Provide the [x, y] coordinate of the cell's center where the given text is located.  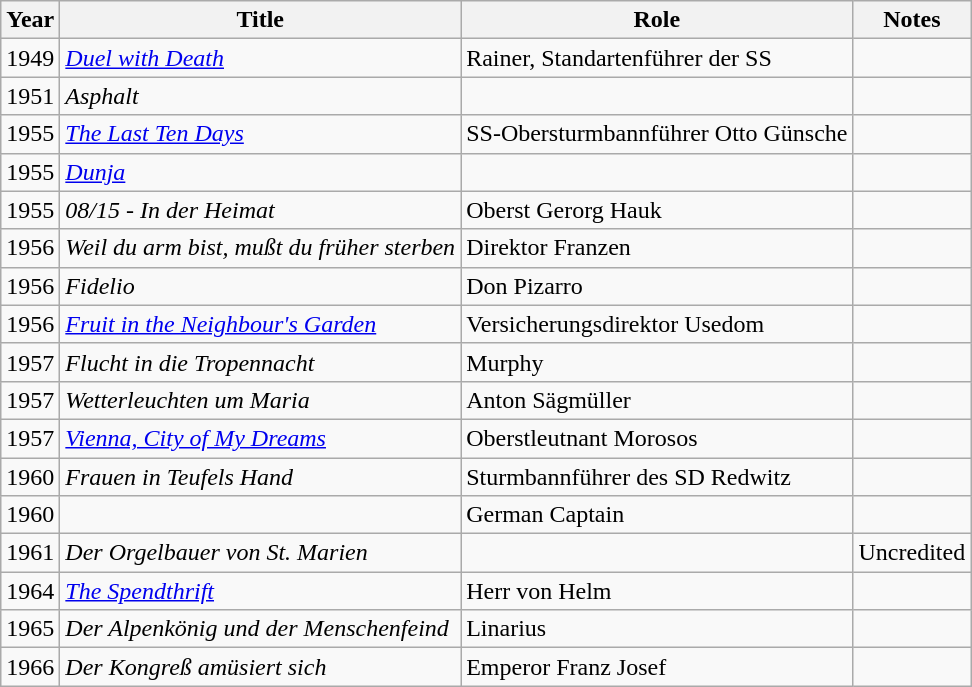
Weil du arm bist, mußt du früher sterben [260, 248]
1961 [30, 553]
Rainer, Standartenführer der SS [657, 58]
1964 [30, 591]
08/15 - In der Heimat [260, 210]
1966 [30, 667]
Emperor Franz Josef [657, 667]
1949 [30, 58]
Versicherungsdirektor Usedom [657, 324]
Der Kongreß amüsiert sich [260, 667]
Frauen in Teufels Hand [260, 477]
Linarius [657, 629]
Year [30, 20]
Title [260, 20]
SS-Obersturmbannführer Otto Günsche [657, 134]
Anton Sägmüller [657, 400]
Herr von Helm [657, 591]
Sturmbannführer des SD Redwitz [657, 477]
Notes [912, 20]
Dunja [260, 172]
German Captain [657, 515]
Uncredited [912, 553]
Murphy [657, 362]
Flucht in die Tropennacht [260, 362]
1951 [30, 96]
Oberstleutnant Morosos [657, 438]
Role [657, 20]
Fidelio [260, 286]
Fruit in the Neighbour's Garden [260, 324]
Oberst Gerorg Hauk [657, 210]
Don Pizarro [657, 286]
1965 [30, 629]
Der Orgelbauer von St. Marien [260, 553]
Asphalt [260, 96]
Der Alpenkönig und der Menschenfeind [260, 629]
The Last Ten Days [260, 134]
The Spendthrift [260, 591]
Direktor Franzen [657, 248]
Duel with Death [260, 58]
Wetterleuchten um Maria [260, 400]
Vienna, City of My Dreams [260, 438]
